Scan for the cell matching the given text and deliver its [X, Y] coordinate at center. 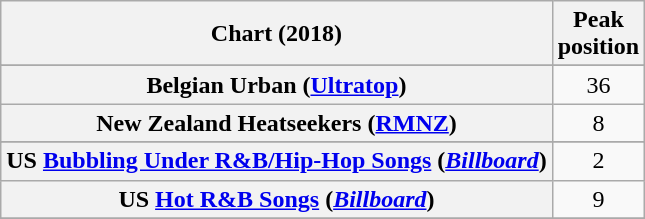
8 [598, 123]
Peakposition [598, 34]
New Zealand Heatseekers (RMNZ) [276, 123]
Belgian Urban (Ultratop) [276, 85]
9 [598, 199]
Chart (2018) [276, 34]
US Hot R&B Songs (Billboard) [276, 199]
36 [598, 85]
2 [598, 161]
US Bubbling Under R&B/Hip-Hop Songs (Billboard) [276, 161]
